Return the [x, y] coordinate for the center point of the cell that contains the specified text.  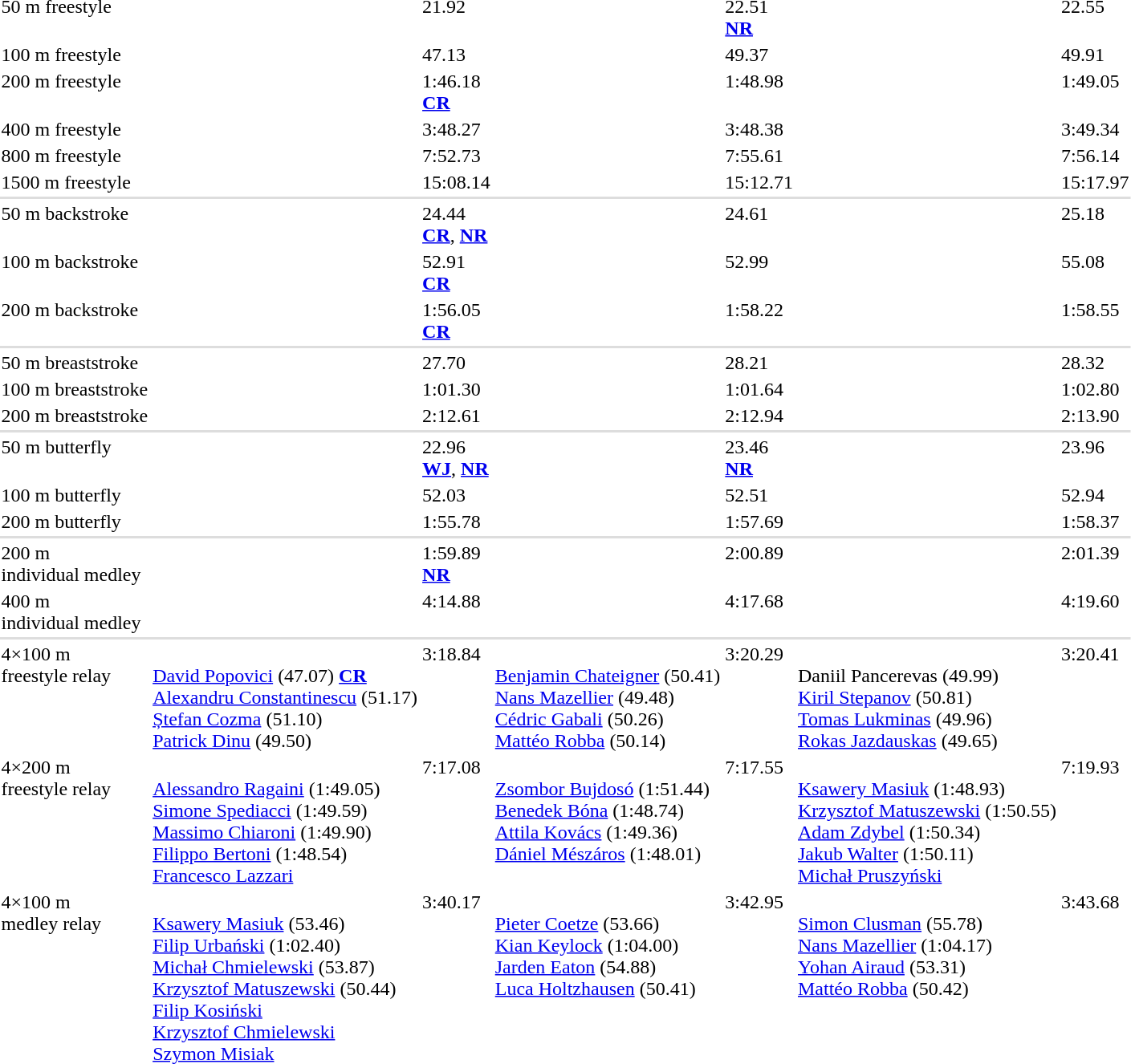
Zsombor Bujdosó (1:51.44)Benedek Bóna (1:48.74)Attila Kovács (1:49.36)Dániel Mészáros (1:48.01) [608, 822]
1:49.05 [1095, 91]
23.46NR [759, 457]
1:46.18CR [457, 91]
52.91CR [457, 273]
4:17.68 [759, 611]
7:17.55 [759, 822]
1:58.37 [1095, 522]
800 m freestyle [75, 156]
1:01.64 [759, 389]
4:19.60 [1095, 611]
2:00.89 [759, 563]
28.32 [1095, 363]
7:56.14 [1095, 156]
200 m freestyle [75, 91]
Ksawery Masiuk (1:48.93)Krzysztof Matuszewski (1:50.55)Adam Zdybel (1:50.34)Jakub Walter (1:50.11)Michał Pruszyński [928, 822]
100 m freestyle [75, 55]
200 m butterfly [75, 522]
55.08 [1095, 273]
400 mindividual medley [75, 611]
47.13 [457, 55]
27.70 [457, 363]
50 m breaststroke [75, 363]
3:48.27 [457, 129]
7:55.61 [759, 156]
1:56.05CR [457, 321]
3:18.84 [457, 697]
200 mindividual medley [75, 563]
1:59.89NR [457, 563]
52.99 [759, 273]
1:48.98 [759, 91]
1:58.22 [759, 321]
7:17.08 [457, 822]
4×200 mfreestyle relay [75, 822]
25.18 [1095, 225]
15:08.14 [457, 182]
3:48.38 [759, 129]
52.03 [457, 495]
200 m backstroke [75, 321]
50 m backstroke [75, 225]
7:52.73 [457, 156]
1:02.80 [1095, 389]
1:01.30 [457, 389]
100 m butterfly [75, 495]
49.37 [759, 55]
4:14.88 [457, 611]
52.94 [1095, 495]
Benjamin Chateigner (50.41)Nans Mazellier (49.48)Cédric Gabali (50.26)Mattéo Robba (50.14) [608, 697]
1500 m freestyle [75, 182]
400 m freestyle [75, 129]
52.51 [759, 495]
50 m butterfly [75, 457]
2:13.90 [1095, 416]
3:20.29 [759, 697]
Daniil Pancerevas (49.99)Kiril Stepanov (50.81)Tomas Lukminas (49.96)Rokas Jazdauskas (49.65) [928, 697]
1:57.69 [759, 522]
1:58.55 [1095, 321]
David Popovici (47.07) CRAlexandru Constantinescu (51.17)Ștefan Cozma (51.10)Patrick Dinu (49.50) [286, 697]
49.91 [1095, 55]
15:17.97 [1095, 182]
7:19.93 [1095, 822]
23.96 [1095, 457]
28.21 [759, 363]
100 m backstroke [75, 273]
24.44CR, NR [457, 225]
100 m breaststroke [75, 389]
22.96WJ, NR [457, 457]
200 m breaststroke [75, 416]
24.61 [759, 225]
15:12.71 [759, 182]
2:12.61 [457, 416]
2:01.39 [1095, 563]
4×100 mfreestyle relay [75, 697]
3:49.34 [1095, 129]
2:12.94 [759, 416]
Alessandro Ragaini (1:49.05)Simone Spediacci (1:49.59)Massimo Chiaroni (1:49.90)Filippo Bertoni (1:48.54)Francesco Lazzari [286, 822]
3:20.41 [1095, 697]
1:55.78 [457, 522]
